Capture the cell that displays the provided text and extract its (X, Y) central coordinate. 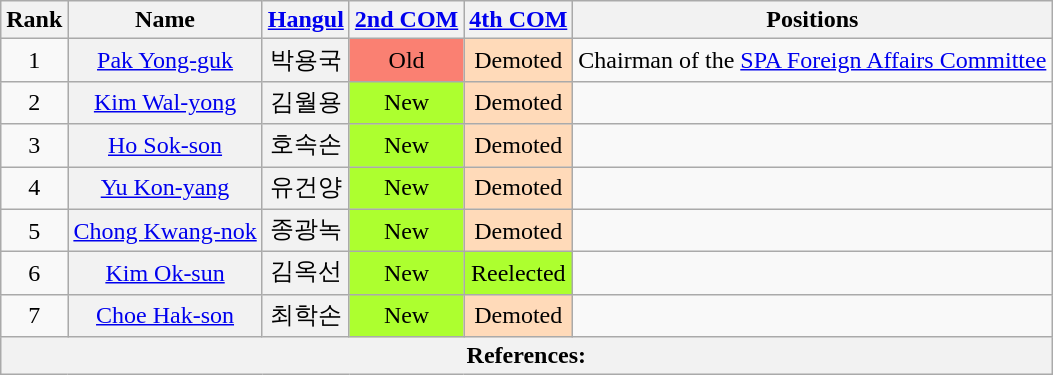
김옥선 (306, 274)
Pak Yong-guk (165, 60)
Rank (34, 20)
호속손 (306, 146)
Ho Sok-son (165, 146)
4 (34, 188)
1 (34, 60)
Choe Hak-son (165, 316)
6 (34, 274)
박용국 (306, 60)
Name (165, 20)
5 (34, 230)
2nd COM (406, 20)
References: (526, 356)
4th COM (518, 20)
유건양 (306, 188)
Hangul (306, 20)
최학손 (306, 316)
2 (34, 102)
7 (34, 316)
3 (34, 146)
Yu Kon-yang (165, 188)
Old (406, 60)
종광녹 (306, 230)
Positions (812, 20)
Reelected (518, 274)
Kim Wal-yong (165, 102)
Chong Kwang-nok (165, 230)
Chairman of the SPA Foreign Affairs Committee (812, 60)
Kim Ok-sun (165, 274)
김월용 (306, 102)
